Output the [X, Y] coordinate of the center of the cell containing the given text.  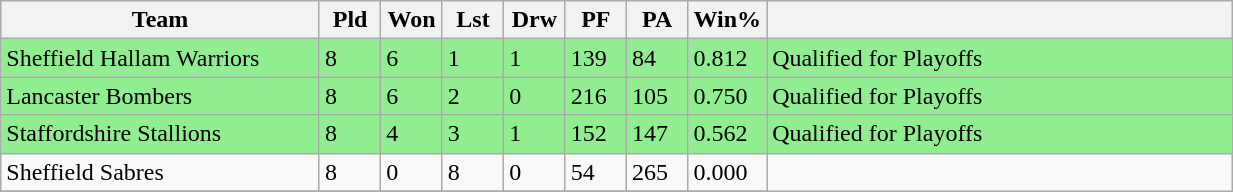
Sheffield Sabres [160, 172]
4 [412, 134]
0.750 [728, 96]
Sheffield Hallam Warriors [160, 58]
147 [658, 134]
Lst [472, 20]
Drw [534, 20]
265 [658, 172]
PA [658, 20]
105 [658, 96]
2 [472, 96]
0.000 [728, 172]
152 [596, 134]
0.812 [728, 58]
Team [160, 20]
139 [596, 58]
PF [596, 20]
Win% [728, 20]
216 [596, 96]
0.562 [728, 134]
Pld [350, 20]
Lancaster Bombers [160, 96]
54 [596, 172]
84 [658, 58]
3 [472, 134]
Won [412, 20]
Staffordshire Stallions [160, 134]
